Provide the [x, y] coordinate of the cell's center where the given text is located.  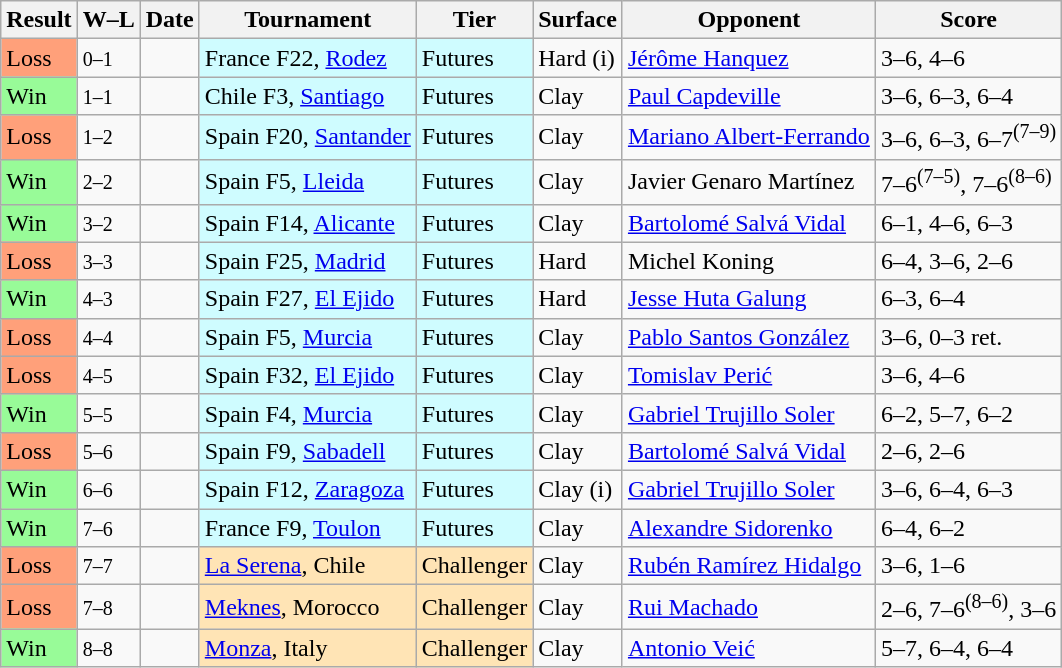
2–2 [108, 182]
Result [39, 20]
6–4, 6–2 [968, 528]
Tier [474, 20]
Monza, Italy [308, 648]
Jesse Huta Galung [748, 299]
0–1 [108, 58]
Opponent [748, 20]
Chile F3, Santiago [308, 96]
6–3, 6–4 [968, 299]
Pablo Santos González [748, 337]
Paul Capdeville [748, 96]
7–7 [108, 566]
La Serena, Chile [308, 566]
Spain F32, El Ejido [308, 375]
3–3 [108, 261]
7–6(7–5), 7–6(8–6) [968, 182]
8–8 [108, 648]
Surface [578, 20]
5–7, 6–4, 6–4 [968, 648]
Spain F25, Madrid [308, 261]
Hard (i) [578, 58]
3–6, 6–3, 6–4 [968, 96]
Spain F14, Alicante [308, 223]
5–6 [108, 451]
Michel Koning [748, 261]
3–6, 1–6 [968, 566]
3–2 [108, 223]
Alexandre Sidorenko [748, 528]
1–1 [108, 96]
Rui Machado [748, 608]
Spain F27, El Ejido [308, 299]
6–1, 4–6, 6–3 [968, 223]
W–L [108, 20]
Spain F12, Zaragoza [308, 489]
Clay (i) [578, 489]
3–6, 6–3, 6–7(7–9) [968, 138]
2–6, 7–6(8–6), 3–6 [968, 608]
1–2 [108, 138]
Meknes, Morocco [308, 608]
Tournament [308, 20]
5–5 [108, 413]
6–4, 3–6, 2–6 [968, 261]
Spain F5, Lleida [308, 182]
Spain F9, Sabadell [308, 451]
3–6, 6–4, 6–3 [968, 489]
4–3 [108, 299]
4–4 [108, 337]
France F9, Toulon [308, 528]
6–6 [108, 489]
Antonio Veić [748, 648]
4–5 [108, 375]
Spain F5, Murcia [308, 337]
Rubén Ramírez Hidalgo [748, 566]
7–8 [108, 608]
3–6, 0–3 ret. [968, 337]
Date [170, 20]
6–2, 5–7, 6–2 [968, 413]
2–6, 2–6 [968, 451]
France F22, Rodez [308, 58]
Spain F4, Murcia [308, 413]
Jérôme Hanquez [748, 58]
Tomislav Perić [748, 375]
Javier Genaro Martínez [748, 182]
Spain F20, Santander [308, 138]
Mariano Albert-Ferrando [748, 138]
7–6 [108, 528]
Score [968, 20]
